Return the (X, Y) coordinate for the center point of the cell that contains the specified text.  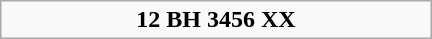
12 BH 3456 XX (216, 20)
